Detect which cell encompasses the target text, then output its (x, y) center coordinate. 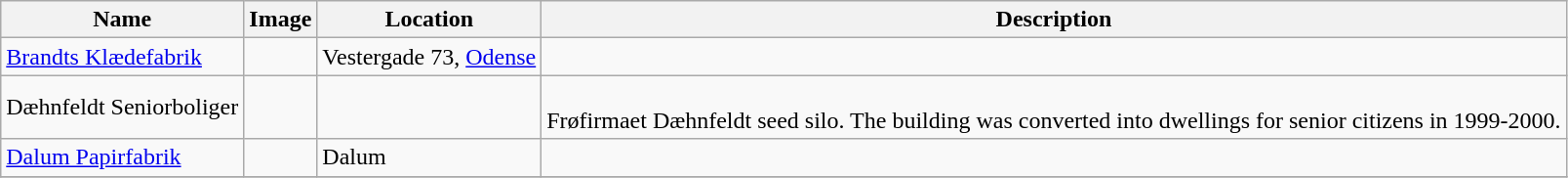
Dalum Papirfabrik (123, 157)
Frøfirmaet Dæhnfeldt seed silo. The building was converted into dwellings for senior citizens in 1999-2000. (1054, 108)
Vestergade 73, Odense (429, 57)
Name (123, 20)
Brandts Klædefabrik (123, 57)
Description (1054, 20)
Dalum (429, 157)
Image (281, 20)
Dæhnfeldt Seniorboliger (123, 108)
Location (429, 20)
